Scan for the cell matching the given text and deliver its [X, Y] coordinate at center. 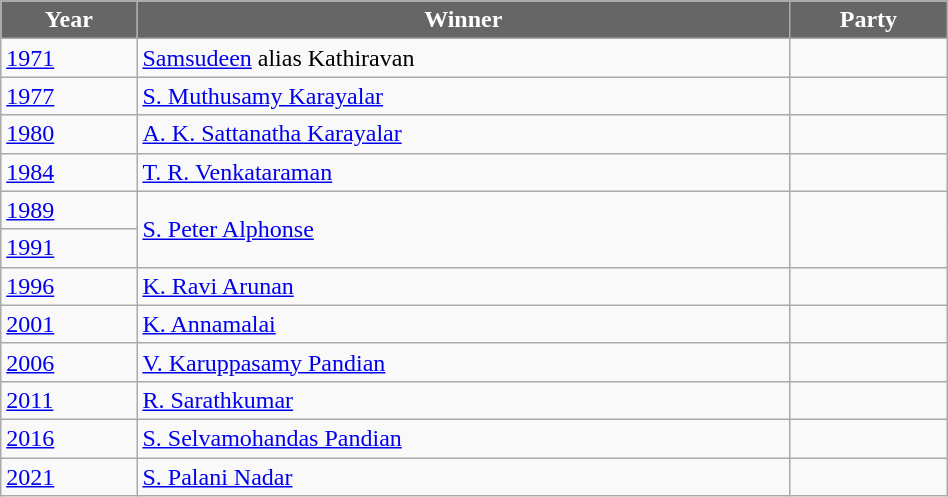
Winner [464, 20]
T. R. Venkataraman [464, 172]
1989 [69, 210]
2011 [69, 400]
1991 [69, 248]
K. Ravi Arunan [464, 286]
1971 [69, 58]
2006 [69, 362]
V. Karuppasamy Pandian [464, 362]
R. Sarathkumar [464, 400]
1996 [69, 286]
S. Peter Alphonse [464, 229]
Samsudeen alias Kathiravan [464, 58]
1984 [69, 172]
2001 [69, 324]
Party [869, 20]
2016 [69, 438]
S. Muthusamy Karayalar [464, 96]
A. K. Sattanatha Karayalar [464, 134]
1977 [69, 96]
K. Annamalai [464, 324]
Year [69, 20]
S. Palani Nadar [464, 477]
S. Selvamohandas Pandian [464, 438]
2021 [69, 477]
1980 [69, 134]
